Locate the cell with the specified text and output its [x, y] center coordinate. 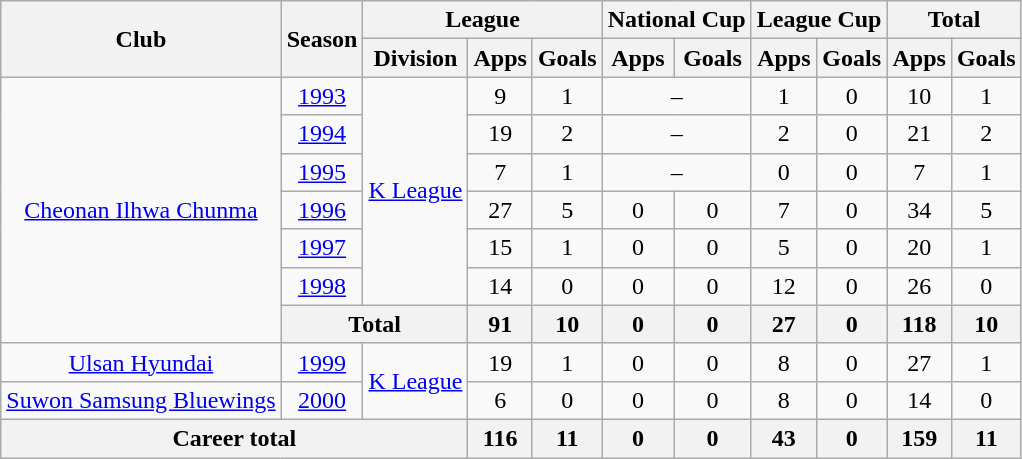
1995 [322, 172]
League Cup [819, 20]
Club [141, 39]
91 [500, 324]
League [482, 20]
9 [500, 96]
20 [919, 248]
National Cup [676, 20]
Division [416, 58]
Cheonan Ilhwa Chunma [141, 210]
159 [919, 438]
Ulsan Hyundai [141, 362]
Season [322, 39]
34 [919, 210]
116 [500, 438]
15 [500, 248]
12 [784, 286]
1996 [322, 210]
1993 [322, 96]
21 [919, 134]
Career total [234, 438]
2000 [322, 400]
118 [919, 324]
43 [784, 438]
1994 [322, 134]
6 [500, 400]
1999 [322, 362]
26 [919, 286]
Suwon Samsung Bluewings [141, 400]
1997 [322, 248]
1998 [322, 286]
